For the text-containing cell, return its midpoint in [x, y] coordinate format. 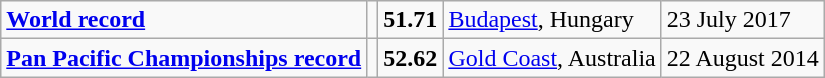
World record [184, 20]
22 August 2014 [742, 58]
23 July 2017 [742, 20]
51.71 [410, 20]
Budapest, Hungary [552, 20]
Pan Pacific Championships record [184, 58]
Gold Coast, Australia [552, 58]
52.62 [410, 58]
